Scan for the cell matching the given text and deliver its [X, Y] coordinate at center. 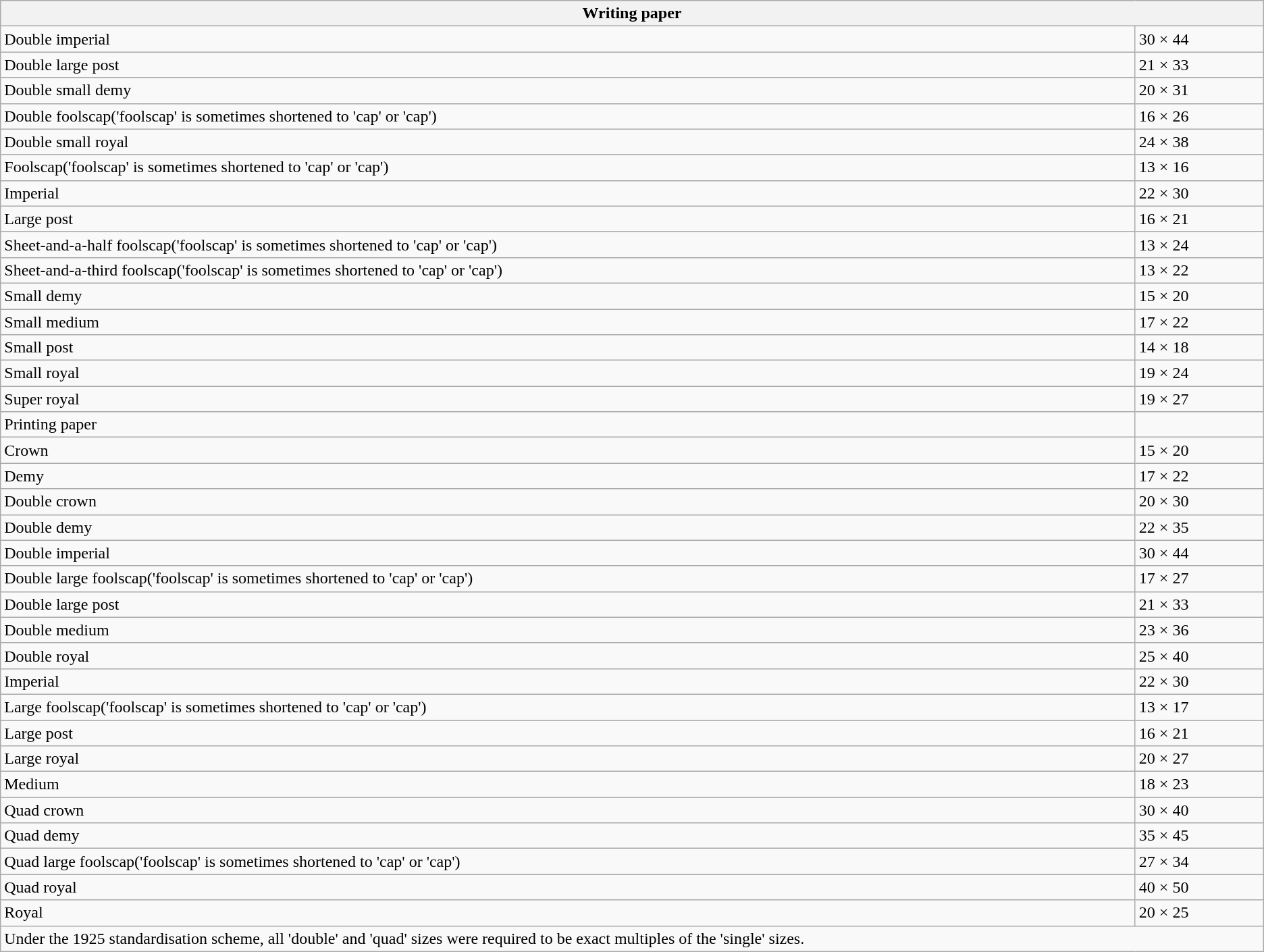
20 × 31 [1199, 90]
30 × 40 [1199, 810]
Quad demy [569, 836]
Double royal [569, 656]
14 × 18 [1199, 348]
Large foolscap('foolscap' is sometimes shortened to 'cap' or 'cap') [569, 707]
Double small royal [569, 142]
Double medium [569, 630]
20 × 30 [1199, 502]
Crown [569, 450]
24 × 38 [1199, 142]
Quad crown [569, 810]
Double crown [569, 502]
Writing paper [632, 14]
Small royal [569, 373]
20 × 25 [1199, 913]
35 × 45 [1199, 836]
25 × 40 [1199, 656]
13 × 17 [1199, 707]
Large royal [569, 759]
Double demy [569, 527]
Small demy [569, 296]
Sheet‑and‑a‑third foolscap('foolscap' is sometimes shortened to 'cap' or 'cap') [569, 270]
17 × 27 [1199, 579]
Demy [569, 476]
19 × 24 [1199, 373]
Royal [569, 913]
Small post [569, 348]
13 × 24 [1199, 244]
19 × 27 [1199, 399]
Double foolscap('foolscap' is sometimes shortened to 'cap' or 'cap') [569, 116]
Sheet‑and‑a‑half foolscap('foolscap' is sometimes shortened to 'cap' or 'cap') [569, 244]
18 × 23 [1199, 785]
22 × 35 [1199, 527]
Double large foolscap('foolscap' is sometimes shortened to 'cap' or 'cap') [569, 579]
Super royal [569, 399]
Under the 1925 standardisation scheme, all 'double' and 'quad' sizes were required to be exact multiples of the 'single' sizes. [632, 938]
Quad large foolscap('foolscap' is sometimes shortened to 'cap' or 'cap') [569, 862]
23 × 36 [1199, 630]
16 × 26 [1199, 116]
Double small demy [569, 90]
Quad royal [569, 887]
13 × 22 [1199, 270]
Medium [569, 785]
Foolscap('foolscap' is sometimes shortened to 'cap' or 'cap') [569, 167]
20 × 27 [1199, 759]
Small medium [569, 322]
13 × 16 [1199, 167]
40 × 50 [1199, 887]
27 × 34 [1199, 862]
Printing paper [569, 425]
